Identify which cell holds the provided text, then report its (X, Y) central coordinate. 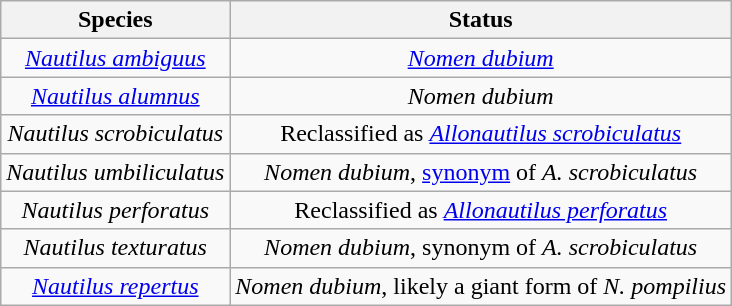
Nautilus texturatus (116, 248)
Reclassified as Allonautilus perforatus (481, 210)
Nautilus scrobiculatus (116, 134)
Nautilus umbiliculatus (116, 172)
Species (116, 20)
Nautilus perforatus (116, 210)
Reclassified as Allonautilus scrobiculatus (481, 134)
Status (481, 20)
Nautilus alumnus (116, 96)
Nautilus repertus (116, 286)
Nautilus ambiguus (116, 58)
Nomen dubium, likely a giant form of N. pompilius (481, 286)
